Provide the (X, Y) coordinate of the cell's center where the given text is located.  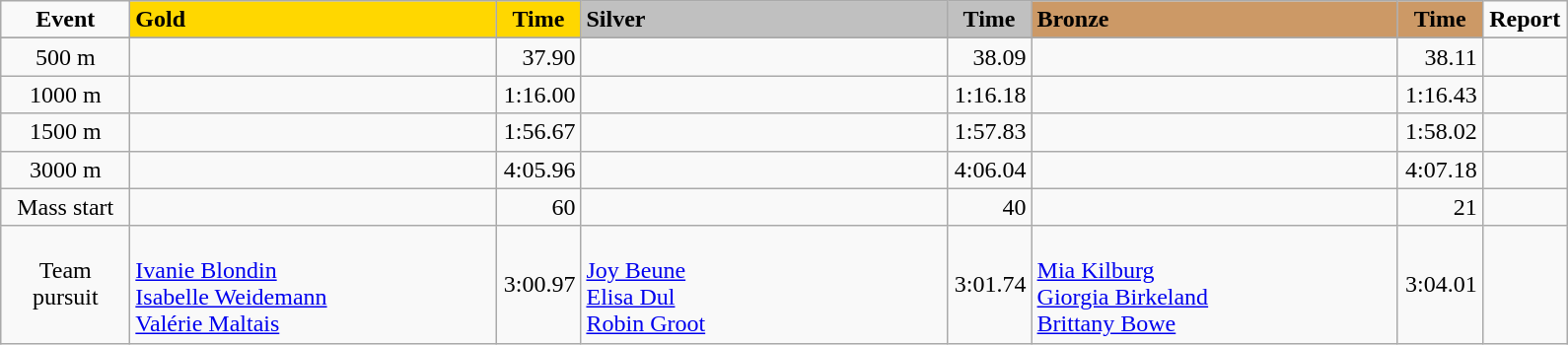
3:00.97 (538, 284)
Joy BeuneElisa DulRobin Groot (763, 284)
Mia KilburgGiorgia BirkelandBrittany Bowe (1215, 284)
1:16.18 (989, 95)
38.09 (989, 57)
60 (538, 207)
1:57.83 (989, 132)
500 m (65, 57)
1:58.02 (1440, 132)
Mass start (65, 207)
4:07.18 (1440, 170)
40 (989, 207)
Team pursuit (65, 284)
1:56.67 (538, 132)
Report (1525, 20)
37.90 (538, 57)
Event (65, 20)
4:06.04 (989, 170)
3:01.74 (989, 284)
Ivanie BlondinIsabelle WeidemannValérie Maltais (314, 284)
Gold (314, 20)
Silver (763, 20)
1:16.00 (538, 95)
1000 m (65, 95)
3000 m (65, 170)
1:16.43 (1440, 95)
21 (1440, 207)
1500 m (65, 132)
38.11 (1440, 57)
4:05.96 (538, 170)
Bronze (1215, 20)
3:04.01 (1440, 284)
